Pinpoint the cell where the given text exists, returning its (X, Y) midpoint coordinate. 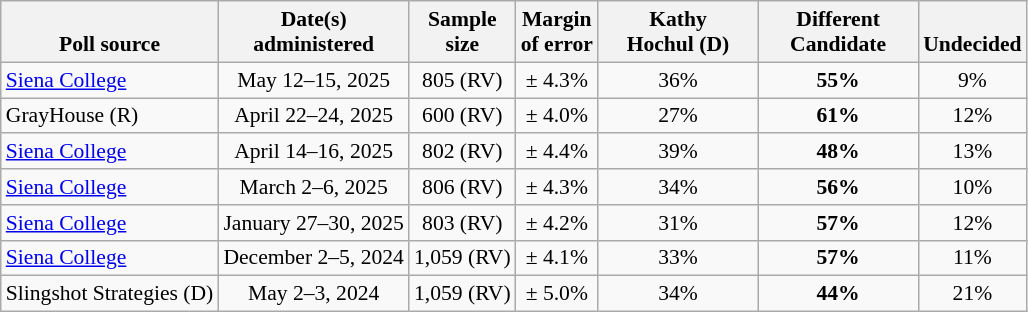
31% (678, 223)
Slingshot Strategies (D) (110, 294)
10% (972, 187)
806 (RV) (462, 187)
39% (678, 152)
56% (838, 187)
± 4.2% (557, 223)
Date(s)administered (314, 32)
805 (RV) (462, 80)
33% (678, 258)
44% (838, 294)
December 2–5, 2024 (314, 258)
9% (972, 80)
27% (678, 116)
Poll source (110, 32)
600 (RV) (462, 116)
GrayHouse (R) (110, 116)
55% (838, 80)
April 22–24, 2025 (314, 116)
36% (678, 80)
± 4.1% (557, 258)
± 5.0% (557, 294)
DifferentCandidate (838, 32)
13% (972, 152)
803 (RV) (462, 223)
KathyHochul (D) (678, 32)
March 2–6, 2025 (314, 187)
April 14–16, 2025 (314, 152)
61% (838, 116)
Undecided (972, 32)
May 12–15, 2025 (314, 80)
48% (838, 152)
January 27–30, 2025 (314, 223)
802 (RV) (462, 152)
11% (972, 258)
21% (972, 294)
± 4.0% (557, 116)
± 4.4% (557, 152)
May 2–3, 2024 (314, 294)
Marginof error (557, 32)
Samplesize (462, 32)
